Capture the cell that displays the provided text and extract its (X, Y) central coordinate. 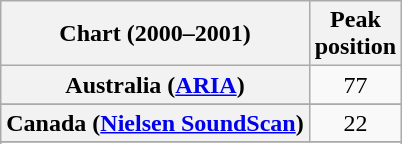
Australia (ARIA) (155, 85)
Canada (Nielsen SoundScan) (155, 123)
77 (355, 85)
Chart (2000–2001) (155, 34)
22 (355, 123)
Peakposition (355, 34)
